Identify which cell holds the provided text, then report its [x, y] central coordinate. 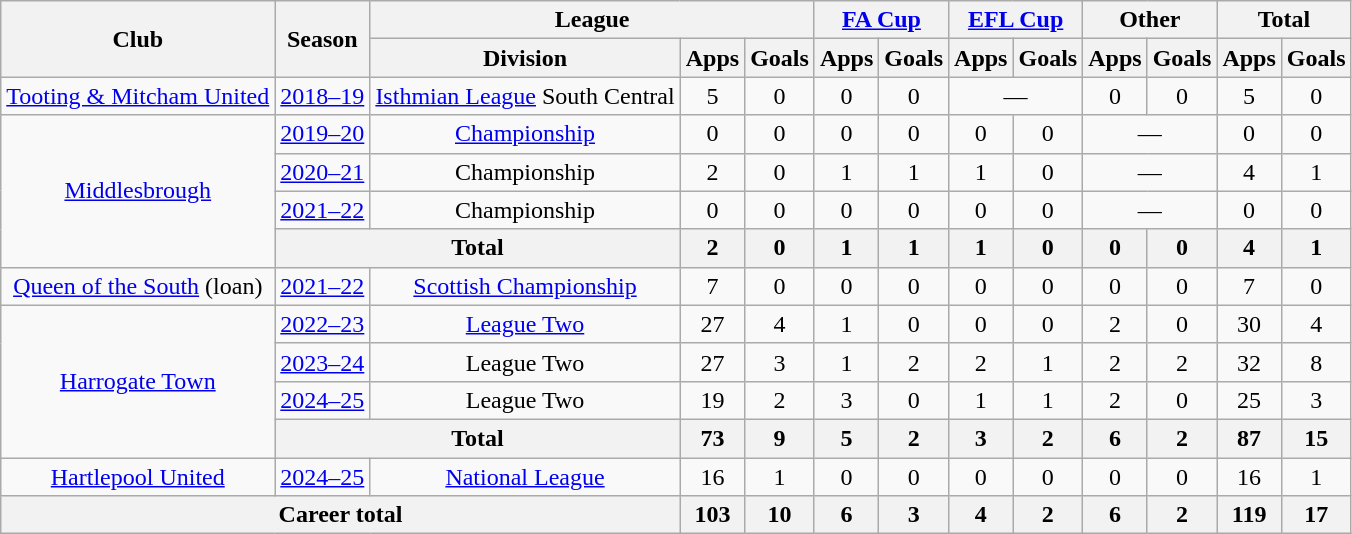
15 [1316, 438]
2020–21 [322, 172]
Isthmian League South Central [525, 96]
19 [712, 400]
32 [1249, 362]
8 [1316, 362]
National League [525, 477]
Middlesbrough [138, 191]
2019–20 [322, 134]
Hartlepool United [138, 477]
2018–19 [322, 96]
EFL Cup [1016, 20]
Harrogate Town [138, 381]
League [592, 20]
10 [780, 515]
Other [1150, 20]
2022–23 [322, 324]
Scottish Championship [525, 286]
17 [1316, 515]
Career total [340, 515]
Division [525, 58]
25 [1249, 400]
30 [1249, 324]
Club [138, 39]
119 [1249, 515]
2023–24 [322, 362]
73 [712, 438]
Queen of the South (loan) [138, 286]
Season [322, 39]
FA Cup [881, 20]
87 [1249, 438]
103 [712, 515]
9 [780, 438]
Tooting & Mitcham United [138, 96]
